From the cell containing the given text, extract its center point as [X, Y] coordinate. 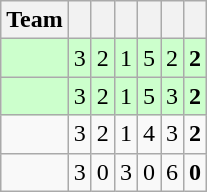
Team [35, 20]
4 [148, 134]
6 [172, 172]
